Pinpoint the cell where the given text exists, returning its [x, y] midpoint coordinate. 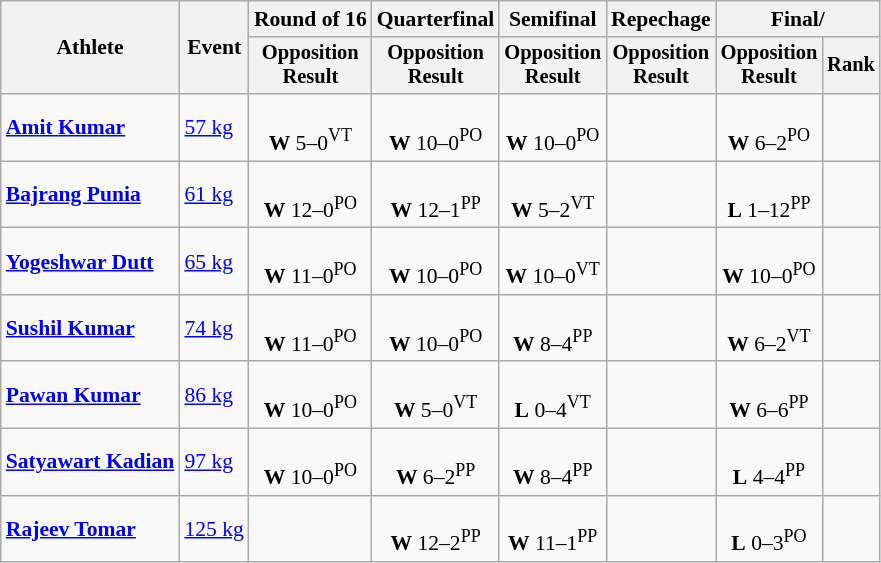
Semifinal [552, 19]
86 kg [214, 396]
W 6–6PP [770, 396]
Quarterfinal [436, 19]
Sushil Kumar [90, 328]
L 4–4PP [770, 462]
L 1–12PP [770, 194]
Final/ [798, 19]
Yogeshwar Dutt [90, 262]
Athlete [90, 48]
Rajeev Tomar [90, 528]
L 0–4VT [552, 396]
L 0–3PO [770, 528]
W 11–1PP [552, 528]
Round of 16 [310, 19]
125 kg [214, 528]
65 kg [214, 262]
W 6–2PO [770, 128]
W 10–0VT [552, 262]
Event [214, 48]
W 12–2PP [436, 528]
57 kg [214, 128]
W 6–2VT [770, 328]
W 5–2VT [552, 194]
Repechage [661, 19]
W 12–0PO [310, 194]
W 6–2PP [436, 462]
Bajrang Punia [90, 194]
Satyawart Kadian [90, 462]
Pawan Kumar [90, 396]
Amit Kumar [90, 128]
W 12–1PP [436, 194]
97 kg [214, 462]
61 kg [214, 194]
74 kg [214, 328]
Rank [851, 66]
